Output the [X, Y] coordinate of the center of the cell containing the given text.  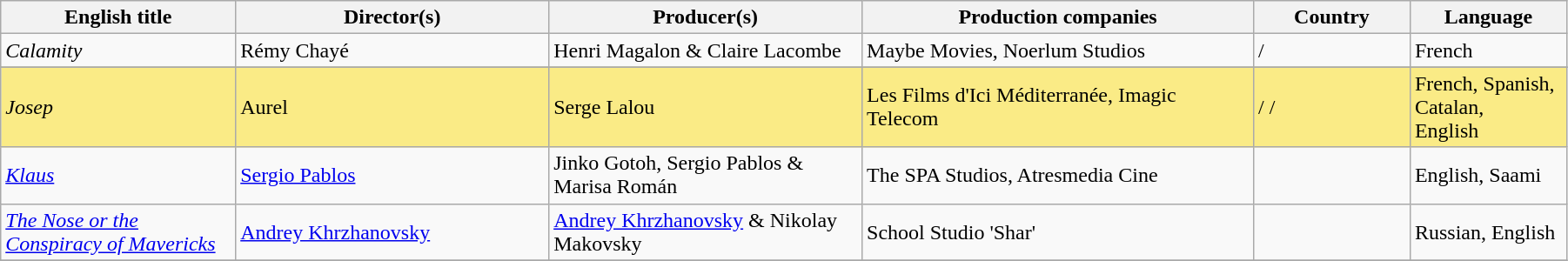
The Nose or the Conspiracy of Mavericks [118, 231]
Jinko Gotoh, Sergio Pablos & Marisa Román [706, 176]
Serge Lalou [706, 107]
Henri Magalon & Claire Lacombe [706, 50]
Country [1331, 17]
Sergio Pablos [392, 176]
Language [1488, 17]
Josep [118, 107]
Les Films d'Ici Méditerranée, Imagic Telecom [1058, 107]
Rémy Chayé [392, 50]
Russian, English [1488, 231]
Aurel [392, 107]
French [1488, 50]
English, Saami [1488, 176]
Maybe Movies, Noerlum Studios [1058, 50]
Klaus [118, 176]
School Studio 'Shar' [1058, 231]
Andrey Khrzhanovsky & Nikolay Makovsky [706, 231]
/ / [1331, 107]
Calamity [118, 50]
English title [118, 17]
Producer(s) [706, 17]
The SPA Studios, Atresmedia Cine [1058, 176]
French, Spanish, Catalan,English [1488, 107]
/ [1331, 50]
Production companies [1058, 17]
Andrey Khrzhanovsky [392, 231]
Director(s) [392, 17]
